Scan for the cell matching the given text and deliver its [X, Y] coordinate at center. 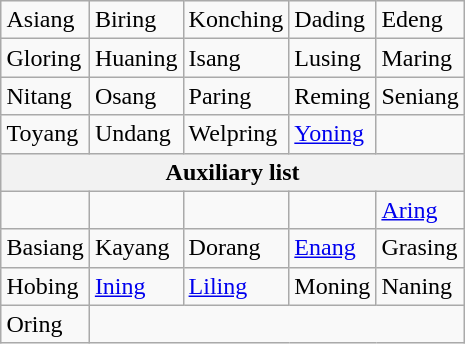
Toyang [45, 134]
Grasing [420, 248]
Asiang [45, 20]
Oring [45, 324]
Kayang [136, 248]
Hobing [45, 286]
Aring [420, 210]
Ining [136, 286]
Konching [236, 20]
Nitang [45, 96]
Dading [332, 20]
Osang [136, 96]
Lusing [332, 58]
Liling [236, 286]
Reming [332, 96]
Moning [332, 286]
Welpring [236, 134]
Basiang [45, 248]
Auxiliary list [232, 172]
Paring [236, 96]
Undang [136, 134]
Yoning [332, 134]
Maring [420, 58]
Biring [136, 20]
Huaning [136, 58]
Enang [332, 248]
Edeng [420, 20]
Naning [420, 286]
Seniang [420, 96]
Gloring [45, 58]
Dorang [236, 248]
Isang [236, 58]
